Capture the cell that displays the provided text and extract its (x, y) central coordinate. 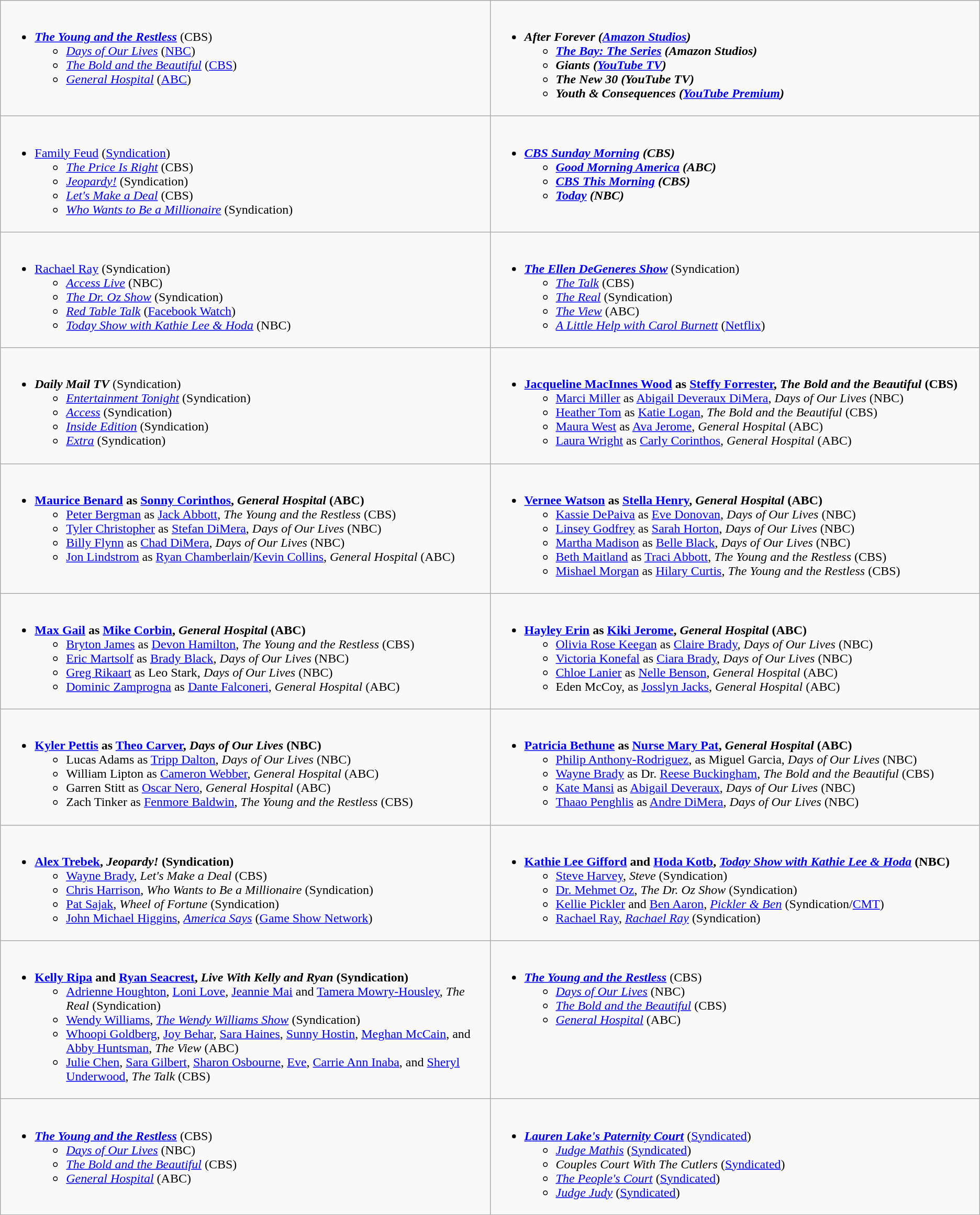
Family Feud (Syndication)The Price Is Right (CBS)Jeopardy! (Syndication)Let's Make a Deal (CBS)Who Wants to Be a Millionaire (Syndication) (245, 174)
CBS Sunday Morning (CBS)Good Morning America (ABC)CBS This Morning (CBS)Today (NBC) (735, 174)
Daily Mail TV (Syndication)Entertainment Tonight (Syndication)Access (Syndication)Inside Edition (Syndication)Extra (Syndication) (245, 405)
After Forever (Amazon Studios)The Bay: The Series (Amazon Studios)Giants (YouTube TV)The New 30 (YouTube TV)Youth & Consequences (YouTube Premium) (735, 59)
Rachael Ray (Syndication)Access Live (NBC)The Dr. Oz Show (Syndication)Red Table Talk (Facebook Watch)Today Show with Kathie Lee & Hoda (NBC) (245, 290)
The Ellen DeGeneres Show (Syndication)The Talk (CBS)The Real (Syndication)The View (ABC)A Little Help with Carol Burnett (Netflix) (735, 290)
